For the text-containing cell, return its midpoint in (X, Y) coordinate format. 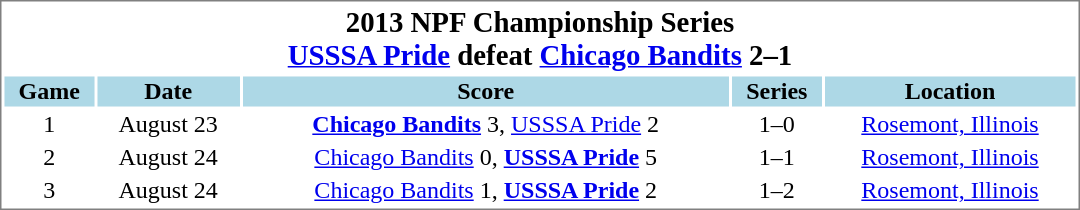
1–0 (776, 125)
1–2 (776, 191)
1 (48, 125)
2013 NPF Championship SeriesUSSSA Pride defeat Chicago Bandits 2–1 (540, 38)
Score (486, 91)
3 (48, 191)
Location (950, 91)
August 23 (168, 125)
Game (48, 91)
2 (48, 157)
Chicago Bandits 3, USSSA Pride 2 (486, 125)
1–1 (776, 157)
Series (776, 91)
Date (168, 91)
Chicago Bandits 1, USSSA Pride 2 (486, 191)
Chicago Bandits 0, USSSA Pride 5 (486, 157)
